Identify which cell holds the provided text, then report its [x, y] central coordinate. 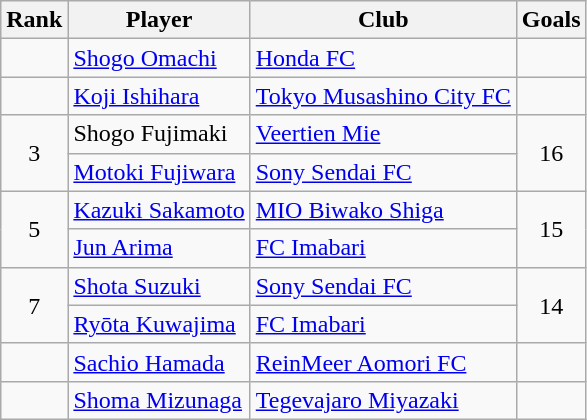
Tokyo Musashino City FC [383, 96]
ReinMeer Aomori FC [383, 362]
Kazuki Sakamoto [159, 210]
5 [34, 229]
MIO Biwako Shiga [383, 210]
7 [34, 305]
Club [383, 20]
Koji Ishihara [159, 96]
Sachio Hamada [159, 362]
Ryōta Kuwajima [159, 324]
Goals [551, 20]
Tegevajaro Miyazaki [383, 400]
14 [551, 305]
Motoki Fujiwara [159, 172]
Shogo Fujimaki [159, 134]
Shogo Omachi [159, 58]
16 [551, 153]
Jun Arima [159, 248]
Rank [34, 20]
3 [34, 153]
Shoma Mizunaga [159, 400]
Veertien Mie [383, 134]
Player [159, 20]
Honda FC [383, 58]
15 [551, 229]
Shota Suzuki [159, 286]
